Pinpoint the cell where the given text exists, returning its (X, Y) midpoint coordinate. 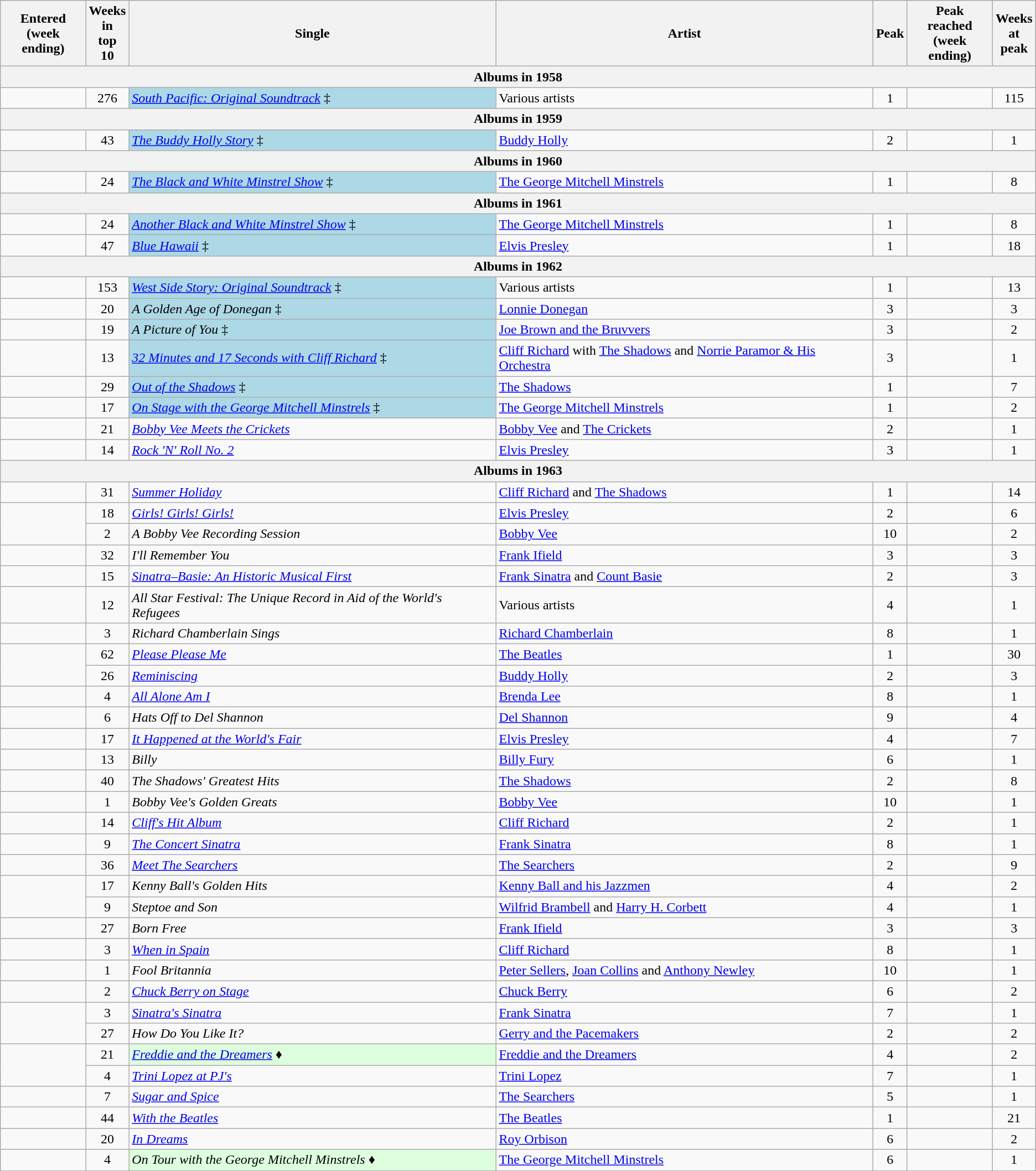
Albums in 1959 (518, 119)
Peakreached (week ending) (950, 33)
Billy (312, 760)
Weeksatpeak (1014, 33)
On Tour with the George Mitchell Minstrels ♦ (312, 1160)
Chuck Berry (684, 991)
Cliff's Hit Album (312, 823)
Billy Fury (684, 760)
Frank Sinatra and Count Basie (684, 576)
Out of the Shadows ‡ (312, 387)
Kenny Ball's Golden Hits (312, 886)
Joe Brown and the Bruvvers (684, 330)
Sugar and Spice (312, 1097)
Albums in 1960 (518, 161)
Artist (684, 33)
I'll Remember You (312, 555)
A Picture of You ‡ (312, 330)
5 (890, 1097)
31 (107, 492)
Bobby Vee and The Crickets (684, 429)
Richard Chamberlain Sings (312, 633)
Weeksintop10 (107, 33)
Roy Orbison (684, 1139)
40 (107, 781)
The Concert Sinatra (312, 844)
A Bobby Vee Recording Session (312, 534)
115 (1014, 98)
Wilfrid Brambell and Harry H. Corbett (684, 907)
The Shadows' Greatest Hits (312, 781)
44 (107, 1118)
Fool Britannia (312, 970)
All Star Festival: The Unique Record in Aid of the World's Refugees (312, 604)
Albums in 1958 (518, 77)
In Dreams (312, 1139)
The Buddy Holly Story ‡ (312, 140)
Girls! Girls! Girls! (312, 513)
A Golden Age of Donegan ‡ (312, 308)
62 (107, 654)
With the Beatles (312, 1118)
Trini Lopez at PJ's (312, 1076)
When in Spain (312, 949)
Freddie and the Dreamers ♦ (312, 1055)
Cliff Richard with The Shadows and Norrie Paramor & His Orchestra (684, 359)
Bobby Vee Meets the Crickets (312, 429)
Lonnie Donegan (684, 308)
36 (107, 865)
30 (1014, 654)
29 (107, 387)
Meet The Searchers (312, 865)
Albums in 1962 (518, 266)
Born Free (312, 928)
Freddie and the Dreamers (684, 1055)
Bobby Vee's Golden Greats (312, 802)
12 (107, 604)
Reminiscing (312, 676)
Albums in 1961 (518, 203)
Rock 'N' Roll No. 2 (312, 450)
Another Black and White Minstrel Show ‡ (312, 224)
Chuck Berry on Stage (312, 991)
On Stage with the George Mitchell Minstrels ‡ (312, 408)
Kenny Ball and his Jazzmen (684, 886)
47 (107, 245)
153 (107, 287)
Peter Sellers, Joan Collins and Anthony Newley (684, 970)
15 (107, 576)
Brenda Lee (684, 697)
Entered (week ending) (43, 33)
It Happened at the World's Fair (312, 739)
Hats Off to Del Shannon (312, 718)
Please Please Me (312, 654)
Cliff Richard and The Shadows (684, 492)
276 (107, 98)
The Black and White Minstrel Show ‡ (312, 182)
All Alone Am I (312, 697)
32 (107, 555)
Peak (890, 33)
Del Shannon (684, 718)
Single (312, 33)
Trini Lopez (684, 1076)
How Do You Like It? (312, 1034)
Summer Holiday (312, 492)
Albums in 1963 (518, 471)
Blue Hawaii ‡ (312, 245)
Richard Chamberlain (684, 633)
32 Minutes and 17 Seconds with Cliff Richard ‡ (312, 359)
Steptoe and Son (312, 907)
43 (107, 140)
19 (107, 330)
Sinatra's Sinatra (312, 1012)
Sinatra–Basie: An Historic Musical First (312, 576)
26 (107, 676)
Gerry and the Pacemakers (684, 1034)
South Pacific: Original Soundtrack ‡ (312, 98)
West Side Story: Original Soundtrack ‡ (312, 287)
